From the cell containing the given text, extract its center point as [x, y] coordinate. 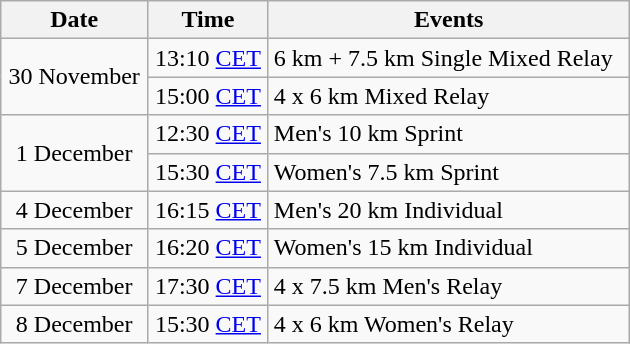
Date [74, 20]
6 km + 7.5 km Single Mixed Relay [448, 58]
30 November [74, 77]
12:30 CET [208, 134]
5 December [74, 248]
15:00 CET [208, 96]
4 x 7.5 km Men's Relay [448, 286]
13:10 CET [208, 58]
Time [208, 20]
Men's 10 km Sprint [448, 134]
4 x 6 km Women's Relay [448, 324]
Events [448, 20]
Women's 7.5 km Sprint [448, 172]
4 x 6 km Mixed Relay [448, 96]
Men's 20 km Individual [448, 210]
8 December [74, 324]
16:20 CET [208, 248]
7 December [74, 286]
4 December [74, 210]
16:15 CET [208, 210]
Women's 15 km Individual [448, 248]
1 December [74, 153]
17:30 CET [208, 286]
